Search for the cell housing the specified text and yield its (X, Y) center coordinate. 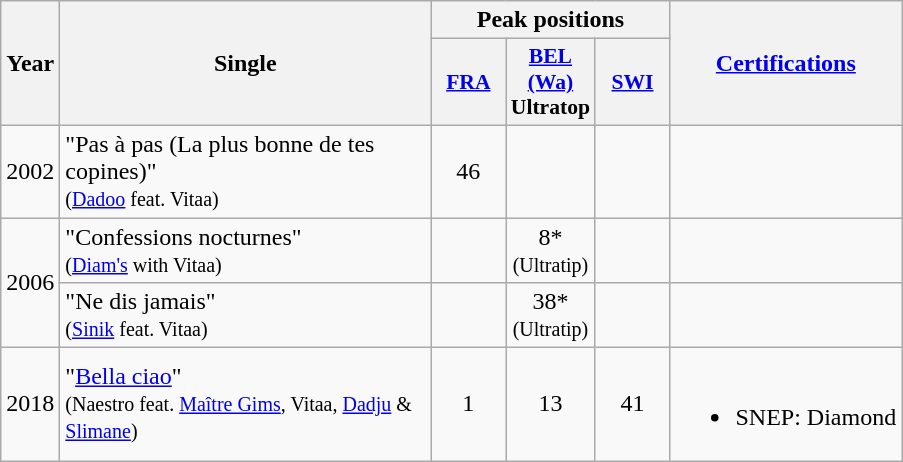
"Ne dis jamais" (Sinik feat. Vitaa) (246, 316)
Single (246, 64)
Year (30, 64)
2018 (30, 404)
SWI (632, 82)
Peak positions (550, 20)
FRA (468, 82)
"Pas à pas (La plus bonne de tes copines)" (Dadoo feat. Vitaa) (246, 171)
13 (550, 404)
1 (468, 404)
38*(Ultratip) (550, 316)
"Bella ciao" (Naestro feat. Maître Gims, Vitaa, Dadju & Slimane) (246, 404)
2006 (30, 283)
41 (632, 404)
Certifications (786, 64)
8*(Ultratip) (550, 250)
2002 (30, 171)
SNEP: Diamond (786, 404)
"Confessions nocturnes" (Diam's with Vitaa) (246, 250)
BEL (Wa)Ultratop (550, 82)
46 (468, 171)
